Search for the cell housing the specified text and yield its (X, Y) center coordinate. 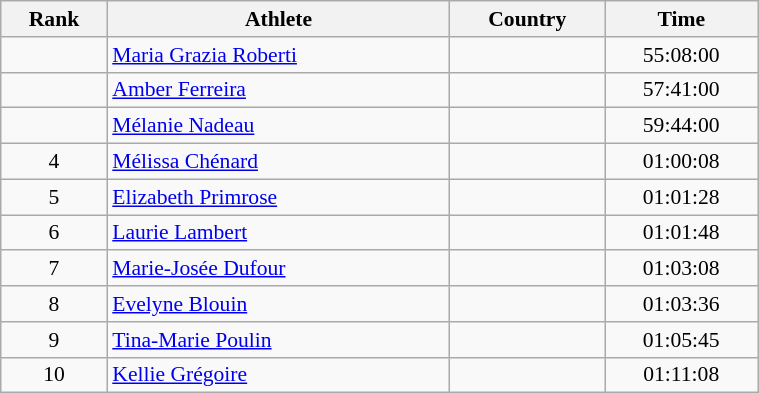
6 (54, 233)
Marie-Josée Dufour (278, 269)
57:41:00 (682, 90)
7 (54, 269)
9 (54, 340)
Mélissa Chénard (278, 162)
5 (54, 197)
4 (54, 162)
Rank (54, 19)
Laurie Lambert (278, 233)
55:08:00 (682, 55)
01:03:08 (682, 269)
59:44:00 (682, 126)
10 (54, 375)
8 (54, 304)
Amber Ferreira (278, 90)
01:00:08 (682, 162)
Athlete (278, 19)
01:01:28 (682, 197)
01:05:45 (682, 340)
01:11:08 (682, 375)
Kellie Grégoire (278, 375)
01:03:36 (682, 304)
Country (528, 19)
Maria Grazia Roberti (278, 55)
Time (682, 19)
01:01:48 (682, 233)
Evelyne Blouin (278, 304)
Mélanie Nadeau (278, 126)
Elizabeth Primrose (278, 197)
Tina-Marie Poulin (278, 340)
